Pinpoint the cell where the given text exists, returning its (X, Y) midpoint coordinate. 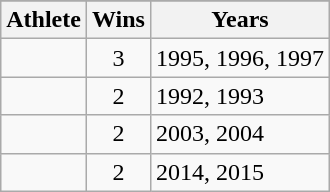
Years (240, 20)
3 (118, 58)
2003, 2004 (240, 134)
Wins (118, 20)
1992, 1993 (240, 96)
1995, 1996, 1997 (240, 58)
Athlete (44, 20)
2014, 2015 (240, 172)
